Identify which cell holds the provided text, then report its [X, Y] central coordinate. 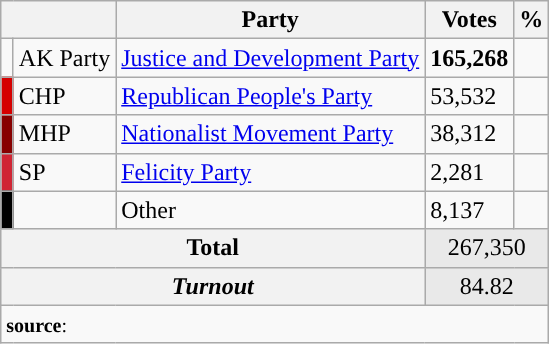
SP [64, 172]
AK Party [64, 58]
Justice and Development Party [270, 58]
84.82 [487, 286]
267,350 [487, 248]
Party [270, 20]
Turnout [213, 286]
Other [270, 210]
38,312 [470, 134]
165,268 [470, 58]
8,137 [470, 210]
Votes [470, 20]
Total [213, 248]
% [532, 20]
53,532 [470, 96]
MHP [64, 134]
Nationalist Movement Party [270, 134]
CHP [64, 96]
Felicity Party [270, 172]
source: [275, 324]
Republican People's Party [270, 96]
2,281 [470, 172]
